Scan for the cell matching the given text and deliver its [x, y] coordinate at center. 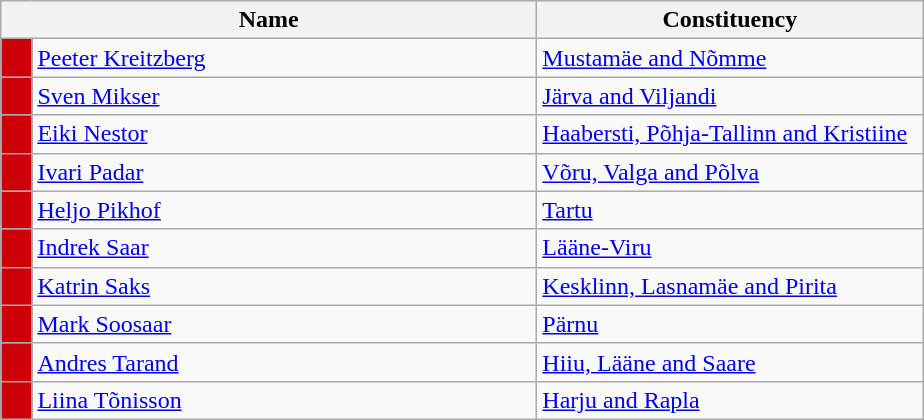
Liina Tõnisson [284, 400]
Constituency [730, 20]
Haabersti, Põhja-Tallinn and Kristiine [730, 134]
Eiki Nestor [284, 134]
Heljo Pikhof [284, 210]
Katrin Saks [284, 286]
Pärnu [730, 324]
Ivari Padar [284, 172]
Kesklinn, Lasnamäe and Pirita [730, 286]
Võru, Valga and Põlva [730, 172]
Järva and Viljandi [730, 96]
Peeter Kreitzberg [284, 58]
Name [269, 20]
Harju and Rapla [730, 400]
Lääne-Viru [730, 248]
Hiiu, Lääne and Saare [730, 362]
Indrek Saar [284, 248]
Andres Tarand [284, 362]
Tartu [730, 210]
Mustamäe and Nõmme [730, 58]
Sven Mikser [284, 96]
Mark Soosaar [284, 324]
